Capture the cell that displays the provided text and extract its (x, y) central coordinate. 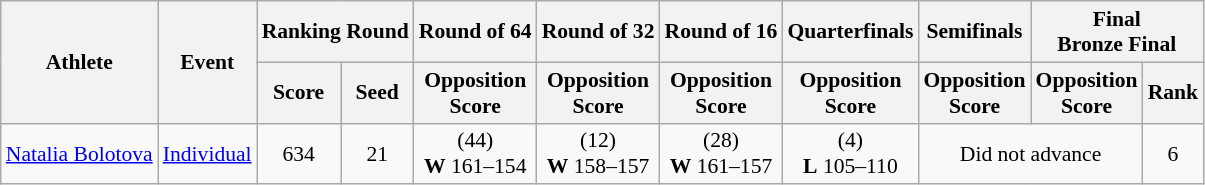
Event (208, 62)
Semifinals (974, 32)
(28)W 161–157 (722, 154)
Round of 16 (722, 32)
6 (1174, 154)
(12)W 158–157 (598, 154)
634 (299, 154)
Quarterfinals (850, 32)
Round of 32 (598, 32)
Individual (208, 154)
Athlete (80, 62)
Natalia Bolotova (80, 154)
FinalBronze Final (1118, 32)
Rank (1174, 92)
(44)W 161–154 (476, 154)
21 (378, 154)
Seed (378, 92)
Score (299, 92)
(4)L 105–110 (850, 154)
Did not advance (1030, 154)
Round of 64 (476, 32)
Ranking Round (336, 32)
